Return the (X, Y) coordinate for the center point of the cell that contains the specified text.  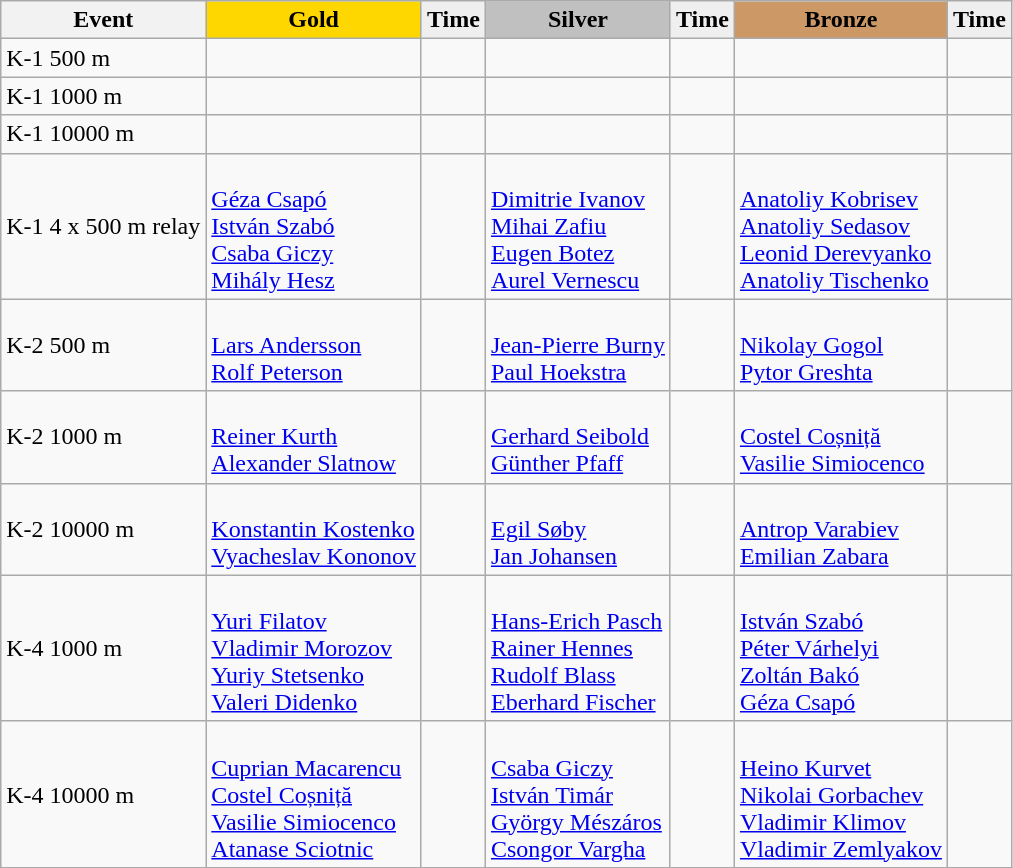
Anatoliy KobrisevAnatoliy SedasovLeonid DerevyankoAnatoliy Tischenko (840, 226)
K-4 1000 m (104, 648)
Lars AnderssonRolf Peterson (314, 345)
K-2 1000 m (104, 437)
Heino KurvetNikolai GorbachevVladimir KlimovVladimir Zemlyakov (840, 794)
Gerhard SeiboldGünther Pfaff (578, 437)
Nikolay GogolPytor Greshta (840, 345)
K-1 1000 m (104, 96)
Bronze (840, 20)
Konstantin KostenkoVyacheslav Kononov (314, 529)
K-2 500 m (104, 345)
K-1 10000 m (104, 134)
Reiner KurthAlexander Slatnow (314, 437)
Géza CsapóIstván SzabóCsaba GiczyMihály Hesz (314, 226)
K-1 500 m (104, 58)
Dimitrie IvanovMihai ZafiuEugen BotezAurel Vernescu (578, 226)
Egil SøbyJan Johansen (578, 529)
Yuri FilatovVladimir MorozovYuriy StetsenkoValeri Didenko (314, 648)
Silver (578, 20)
K-2 10000 m (104, 529)
Cuprian MacarencuCostel CoșnițăVasilie SimiocencoAtanase Sciotnic (314, 794)
Costel CoșnițăVasilie Simiocenco (840, 437)
K-1 4 x 500 m relay (104, 226)
Antrop VarabievEmilian Zabara (840, 529)
Event (104, 20)
K-4 10000 m (104, 794)
Jean-Pierre BurnyPaul Hoekstra (578, 345)
Gold (314, 20)
Hans-Erich PaschRainer HennesRudolf BlassEberhard Fischer (578, 648)
Csaba GiczyIstván TimárGyörgy MészárosCsongor Vargha (578, 794)
István SzabóPéter VárhelyiZoltán BakóGéza Csapó (840, 648)
